Capture the cell that displays the provided text and extract its (X, Y) central coordinate. 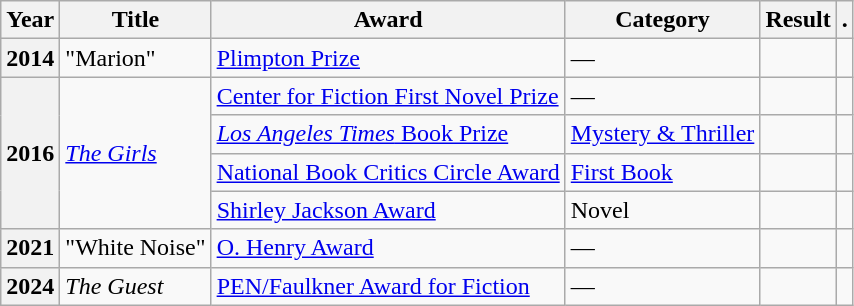
First Book (662, 172)
Category (662, 20)
Novel (662, 210)
Result (798, 20)
O. Henry Award (388, 248)
"White Noise" (136, 248)
Year (30, 20)
Shirley Jackson Award (388, 210)
National Book Critics Circle Award (388, 172)
Title (136, 20)
2014 (30, 58)
Award (388, 20)
"Marion" (136, 58)
Los Angeles Times Book Prize (388, 134)
. (844, 20)
2024 (30, 286)
The Guest (136, 286)
2021 (30, 248)
The Girls (136, 153)
Mystery & Thriller (662, 134)
PEN/Faulkner Award for Fiction (388, 286)
Plimpton Prize (388, 58)
2016 (30, 153)
Center for Fiction First Novel Prize (388, 96)
